Output the [X, Y] coordinate of the center of the cell containing the given text.  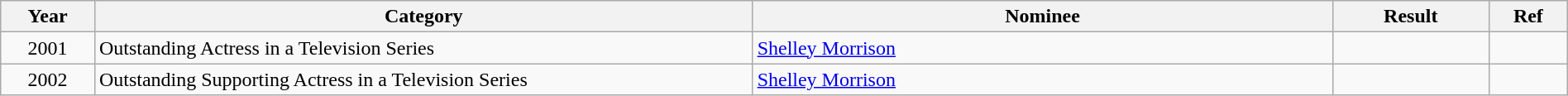
Nominee [1042, 17]
2002 [48, 79]
Result [1411, 17]
Ref [1528, 17]
Outstanding Supporting Actress in a Television Series [423, 79]
Year [48, 17]
Outstanding Actress in a Television Series [423, 48]
2001 [48, 48]
Category [423, 17]
